Pinpoint the cell where the given text exists, returning its (X, Y) midpoint coordinate. 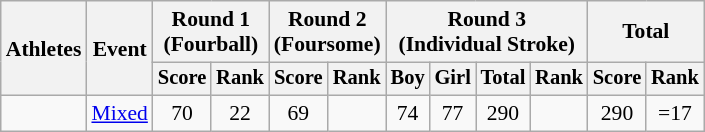
77 (453, 114)
Round 3(Individual Stroke) (487, 32)
Round 1(Fourball) (211, 32)
Event (119, 48)
22 (240, 114)
74 (408, 114)
69 (298, 114)
Boy (408, 79)
Round 2(Foursome) (328, 32)
70 (182, 114)
Athletes (44, 48)
Girl (453, 79)
Mixed (119, 114)
=17 (675, 114)
